Locate the cell with the specified text and output its [x, y] center coordinate. 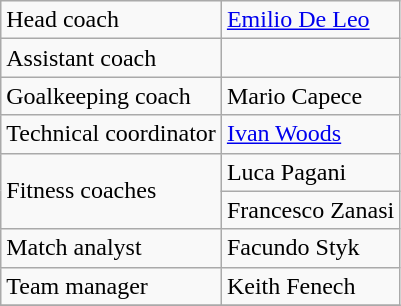
Facundo Styk [310, 248]
Emilio De Leo [310, 20]
Mario Capece [310, 96]
Match analyst [112, 248]
Goalkeeping coach [112, 96]
Team manager [112, 286]
Head coach [112, 20]
Fitness coaches [112, 191]
Ivan Woods [310, 134]
Technical coordinator [112, 134]
Keith Fenech [310, 286]
Luca Pagani [310, 172]
Assistant coach [112, 58]
Francesco Zanasi [310, 210]
